Determine the (x, y) coordinate at the center of the cell enclosing the given text.  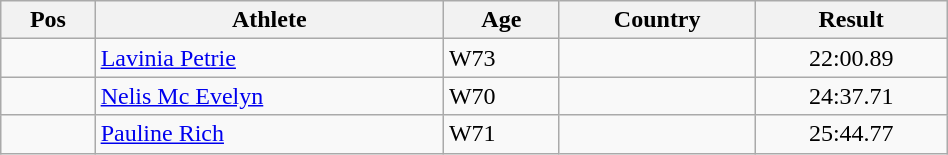
Pauline Rich (269, 134)
W73 (501, 58)
Athlete (269, 20)
Pos (48, 20)
W70 (501, 96)
25:44.77 (851, 134)
Country (657, 20)
Age (501, 20)
W71 (501, 134)
Lavinia Petrie (269, 58)
22:00.89 (851, 58)
Nelis Mc Evelyn (269, 96)
24:37.71 (851, 96)
Result (851, 20)
